Locate the cell with the specified text and output its [x, y] center coordinate. 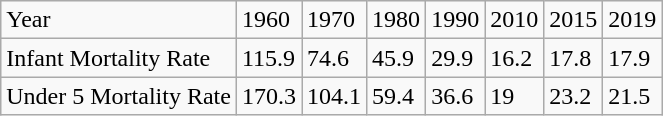
1990 [456, 20]
115.9 [268, 58]
1960 [268, 20]
16.2 [514, 58]
Year [119, 20]
36.6 [456, 96]
Infant Mortality Rate [119, 58]
Under 5 Mortality Rate [119, 96]
2019 [632, 20]
170.3 [268, 96]
59.4 [396, 96]
19 [514, 96]
17.8 [574, 58]
2015 [574, 20]
1970 [334, 20]
45.9 [396, 58]
29.9 [456, 58]
1980 [396, 20]
21.5 [632, 96]
104.1 [334, 96]
17.9 [632, 58]
2010 [514, 20]
23.2 [574, 96]
74.6 [334, 58]
